Find where the given text appears and provide that cell's center as [X, Y] coordinate. 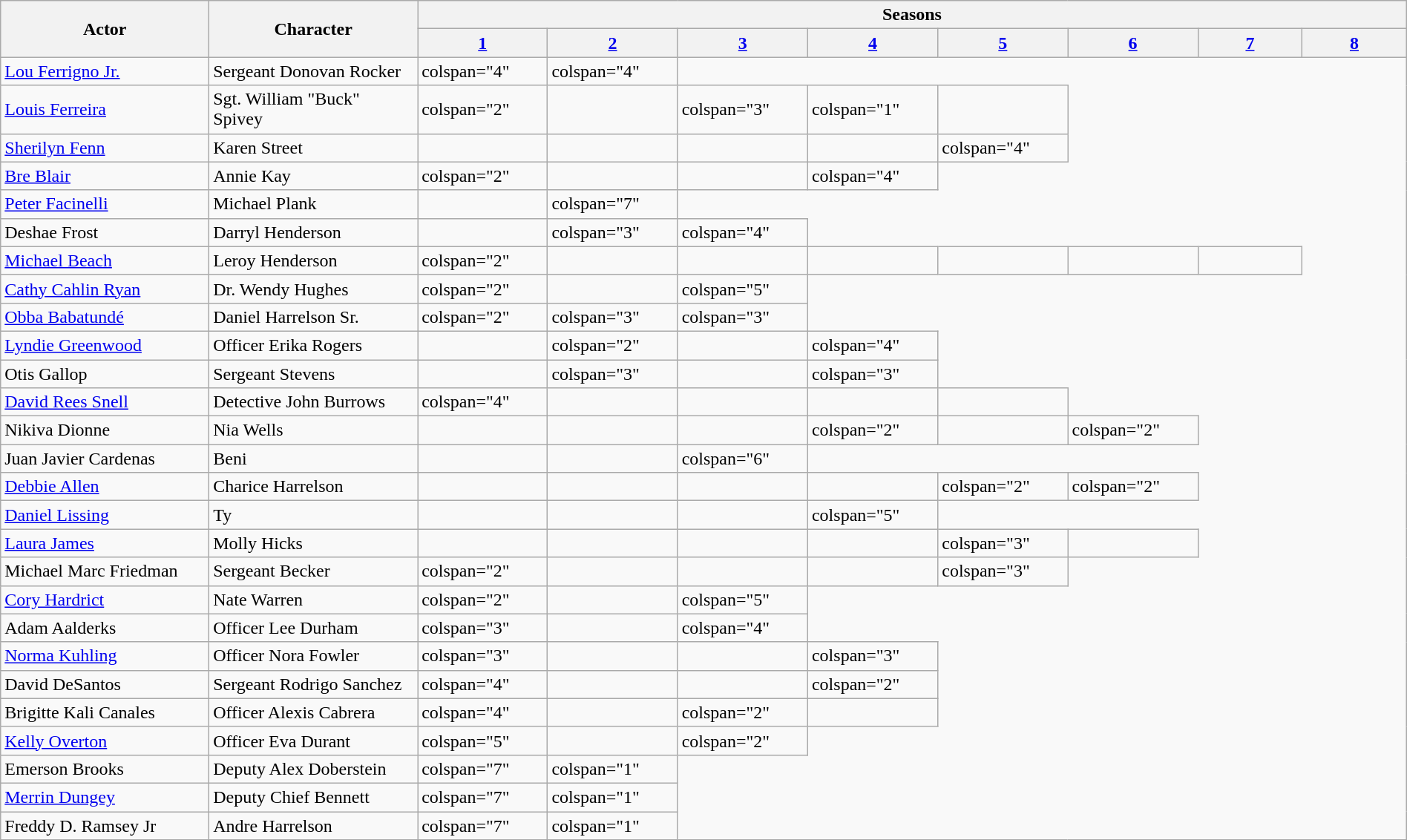
Charice Harrelson [313, 487]
Debbie Allen [105, 487]
Sergeant Becker [313, 571]
Sgt. William "Buck" Spivey [313, 110]
Officer Nora Fowler [313, 656]
2 [613, 43]
Norma Kuhling [105, 656]
7 [1250, 43]
Sherilyn Fenn [105, 148]
Nia Wells [313, 430]
Sergeant Donovan Rocker [313, 71]
colspan="6" [742, 459]
Ty [313, 515]
4 [873, 43]
Officer Erika Rogers [313, 345]
Actor [105, 29]
Laura James [105, 543]
Cathy Cahlin Ryan [105, 289]
Peter Facinelli [105, 204]
Otis Gallop [105, 373]
Cory Hardrict [105, 600]
Freddy D. Ramsey Jr [105, 826]
Officer Eva Durant [313, 741]
Adam Aalderks [105, 628]
5 [1003, 43]
1 [482, 43]
Dr. Wendy Hughes [313, 289]
Molly Hicks [313, 543]
6 [1132, 43]
Michael Marc Friedman [105, 571]
Nikiva Dionne [105, 430]
8 [1355, 43]
Karen Street [313, 148]
Seasons [913, 15]
Officer Lee Durham [313, 628]
Character [313, 29]
Bre Blair [105, 176]
Kelly Overton [105, 741]
Officer Alexis Cabrera [313, 712]
Brigitte Kali Canales [105, 712]
Lou Ferrigno Jr. [105, 71]
Merrin Dungey [105, 797]
Andre Harrelson [313, 826]
Daniel Lissing [105, 515]
David Rees Snell [105, 402]
Daniel Harrelson Sr. [313, 317]
Beni [313, 459]
Sergeant Stevens [313, 373]
Detective John Burrows [313, 402]
Deputy Alex Doberstein [313, 769]
Juan Javier Cardenas [105, 459]
David DeSantos [105, 684]
Annie Kay [313, 176]
Obba Babatundé [105, 317]
Deputy Chief Bennett [313, 797]
Michael Beach [105, 260]
Leroy Henderson [313, 260]
Lyndie Greenwood [105, 345]
Michael Plank [313, 204]
Emerson Brooks [105, 769]
3 [742, 43]
Deshae Frost [105, 232]
Louis Ferreira [105, 110]
Darryl Henderson [313, 232]
Sergeant Rodrigo Sanchez [313, 684]
Nate Warren [313, 600]
